Return the [x, y] coordinate for the center point of the cell that contains the specified text.  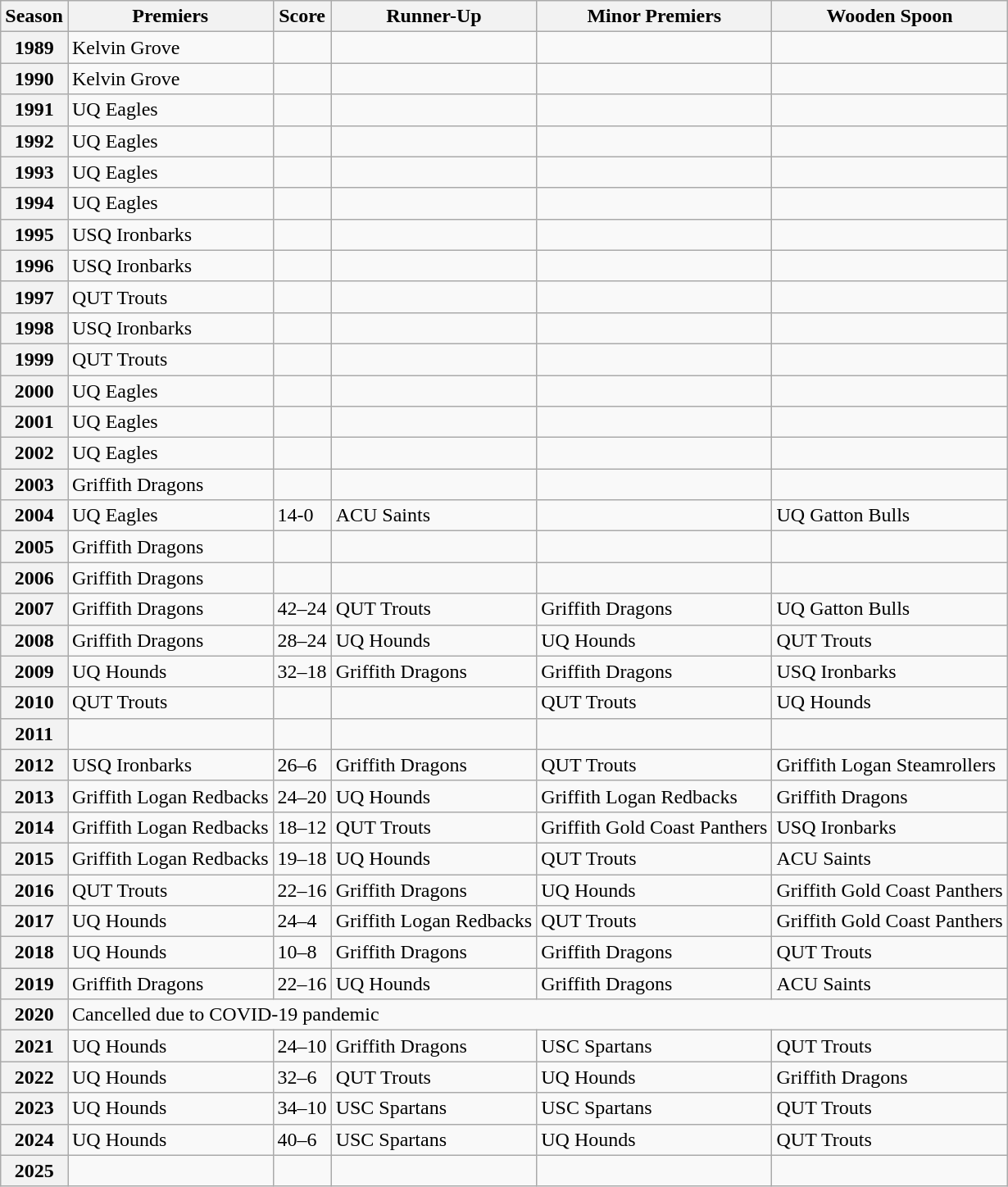
2010 [34, 703]
18–12 [302, 827]
2020 [34, 1015]
32–18 [302, 671]
2021 [34, 1046]
2016 [34, 889]
2003 [34, 484]
2008 [34, 640]
Premiers [170, 16]
Season [34, 16]
2011 [34, 734]
2007 [34, 609]
2006 [34, 578]
32–6 [302, 1077]
2004 [34, 516]
1994 [34, 203]
1993 [34, 172]
19–18 [302, 858]
14-0 [302, 516]
2023 [34, 1108]
10–8 [302, 953]
1995 [34, 234]
1992 [34, 141]
2015 [34, 858]
24–4 [302, 921]
2025 [34, 1171]
42–24 [302, 609]
2012 [34, 765]
2022 [34, 1077]
Minor Premiers [654, 16]
2002 [34, 453]
2017 [34, 921]
1996 [34, 266]
2024 [34, 1139]
2013 [34, 796]
26–6 [302, 765]
1989 [34, 48]
28–24 [302, 640]
1991 [34, 110]
Wooden Spoon [890, 16]
24–20 [302, 796]
Cancelled due to COVID-19 pandemic [538, 1015]
2019 [34, 984]
1997 [34, 297]
Griffith Logan Steamrollers [890, 765]
1990 [34, 79]
2018 [34, 953]
Runner-Up [434, 16]
1999 [34, 359]
34–10 [302, 1108]
24–10 [302, 1046]
1998 [34, 328]
2001 [34, 422]
40–6 [302, 1139]
2009 [34, 671]
2014 [34, 827]
Score [302, 16]
2005 [34, 547]
2000 [34, 391]
